Detect which cell encompasses the target text, then output its (X, Y) center coordinate. 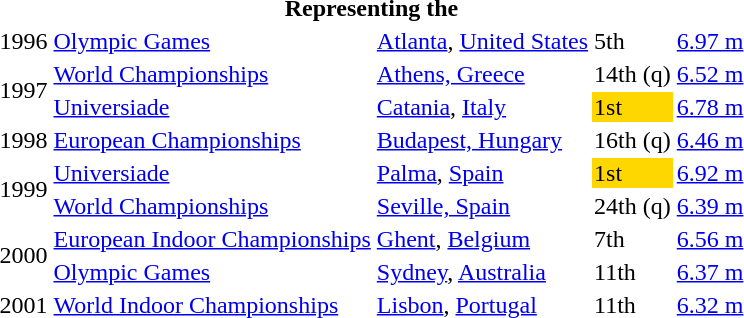
European Indoor Championships (212, 239)
European Championships (212, 140)
Ghent, Belgium (482, 239)
Catania, Italy (482, 107)
Seville, Spain (482, 206)
7th (633, 239)
24th (q) (633, 206)
Atlanta, United States (482, 41)
5th (633, 41)
Budapest, Hungary (482, 140)
Palma, Spain (482, 173)
11th (633, 272)
Athens, Greece (482, 74)
14th (q) (633, 74)
16th (q) (633, 140)
Sydney, Australia (482, 272)
